Return the [x, y] coordinate for the center point of the cell that contains the specified text.  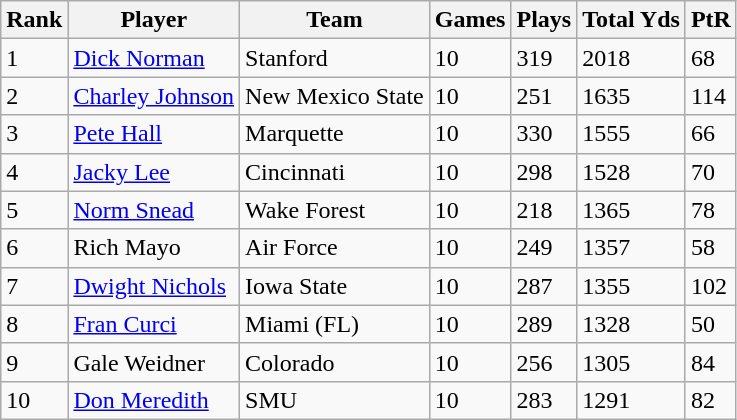
9 [34, 362]
Marquette [335, 134]
2018 [632, 58]
287 [544, 286]
Rank [34, 20]
289 [544, 324]
New Mexico State [335, 96]
Jacky Lee [154, 172]
5 [34, 210]
Total Yds [632, 20]
Don Meredith [154, 400]
1635 [632, 96]
298 [544, 172]
PtR [710, 20]
Player [154, 20]
1328 [632, 324]
SMU [335, 400]
102 [710, 286]
Miami (FL) [335, 324]
Iowa State [335, 286]
84 [710, 362]
82 [710, 400]
1357 [632, 248]
3 [34, 134]
319 [544, 58]
Pete Hall [154, 134]
1355 [632, 286]
66 [710, 134]
1528 [632, 172]
Air Force [335, 248]
78 [710, 210]
Cincinnati [335, 172]
283 [544, 400]
Stanford [335, 58]
50 [710, 324]
70 [710, 172]
Games [470, 20]
114 [710, 96]
Rich Mayo [154, 248]
8 [34, 324]
256 [544, 362]
1291 [632, 400]
7 [34, 286]
4 [34, 172]
Gale Weidner [154, 362]
68 [710, 58]
Colorado [335, 362]
1305 [632, 362]
1555 [632, 134]
58 [710, 248]
Dick Norman [154, 58]
1365 [632, 210]
218 [544, 210]
Team [335, 20]
Plays [544, 20]
Charley Johnson [154, 96]
Norm Snead [154, 210]
330 [544, 134]
2 [34, 96]
Fran Curci [154, 324]
251 [544, 96]
1 [34, 58]
Dwight Nichols [154, 286]
249 [544, 248]
6 [34, 248]
Wake Forest [335, 210]
